Extract the [x, y] coordinate from the center of the cell holding the provided text.  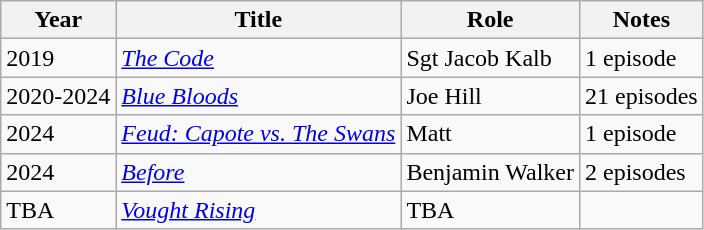
Vought Rising [258, 210]
Role [490, 20]
Matt [490, 134]
Title [258, 20]
Before [258, 172]
Year [58, 20]
Benjamin Walker [490, 172]
2020-2024 [58, 96]
Blue Bloods [258, 96]
2 episodes [641, 172]
Sgt Jacob Kalb [490, 58]
Feud: Capote vs. The Swans [258, 134]
Joe Hill [490, 96]
The Code [258, 58]
2019 [58, 58]
21 episodes [641, 96]
Notes [641, 20]
